Search for the cell housing the specified text and yield its (x, y) center coordinate. 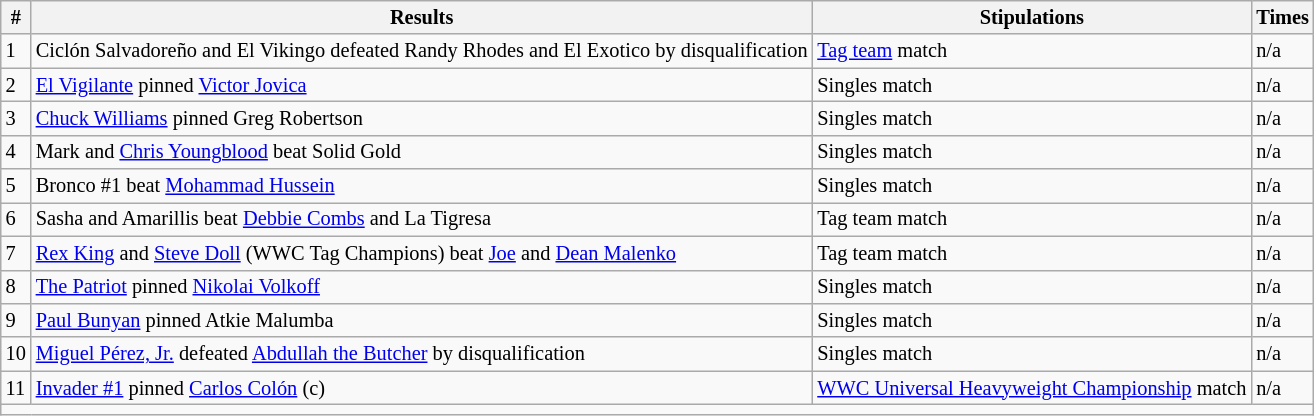
# (16, 17)
3 (16, 118)
Sasha and Amarillis beat Debbie Combs and La Tigresa (422, 219)
1 (16, 51)
11 (16, 388)
Invader #1 pinned Carlos Colón (c) (422, 388)
8 (16, 287)
9 (16, 320)
Stipulations (1032, 17)
El Vigilante pinned Victor Jovica (422, 85)
7 (16, 253)
Times (1282, 17)
WWC Universal Heavyweight Championship match (1032, 388)
5 (16, 186)
4 (16, 152)
Chuck Williams pinned Greg Robertson (422, 118)
6 (16, 219)
Bronco #1 beat Mohammad Hussein (422, 186)
Results (422, 17)
Mark and Chris Youngblood beat Solid Gold (422, 152)
The Patriot pinned Nikolai Volkoff (422, 287)
Paul Bunyan pinned Atkie Malumba (422, 320)
Ciclón Salvadoreño and El Vikingo defeated Randy Rhodes and El Exotico by disqualification (422, 51)
Miguel Pérez, Jr. defeated Abdullah the Butcher by disqualification (422, 354)
10 (16, 354)
Rex King and Steve Doll (WWC Tag Champions) beat Joe and Dean Malenko (422, 253)
2 (16, 85)
